Provide the (x, y) coordinate of the cell's center where the given text is located.  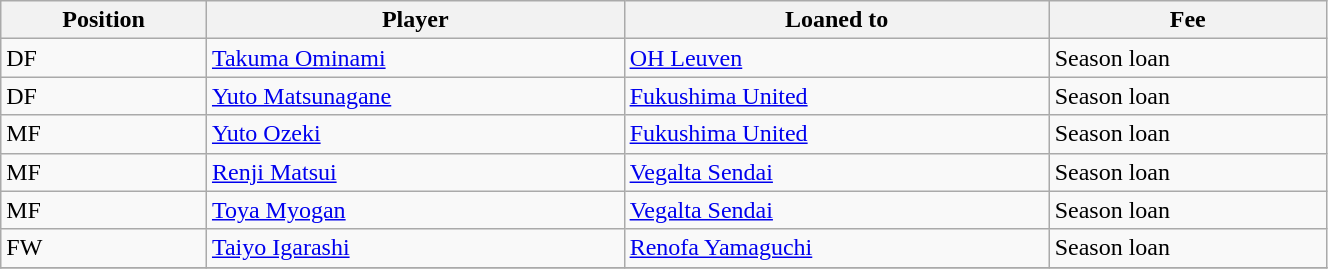
Renji Matsui (415, 172)
Taiyo Igarashi (415, 248)
Player (415, 20)
Yuto Matsunagane (415, 96)
Toya Myogan (415, 210)
Loaned to (836, 20)
FW (104, 248)
Position (104, 20)
Fee (1188, 20)
Renofa Yamaguchi (836, 248)
OH Leuven (836, 58)
Yuto Ozeki (415, 134)
Takuma Ominami (415, 58)
